Extract the (x, y) coordinate from the center of the cell holding the provided text.  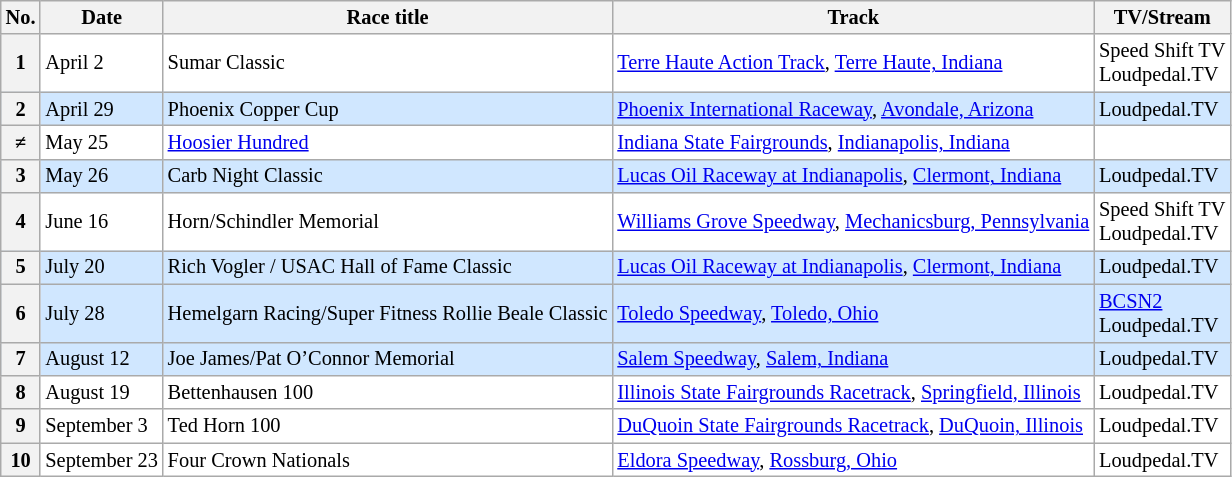
Eldora Speedway, Rossburg, Ohio (853, 460)
Carb Night Classic (388, 176)
August 12 (101, 359)
Bettenhausen 100 (388, 392)
≠ (21, 142)
Race title (388, 17)
Ted Horn 100 (388, 426)
7 (21, 359)
September 3 (101, 426)
1 (21, 63)
September 23 (101, 460)
BCSN2Loudpedal.TV (1162, 313)
3 (21, 176)
Rich Vogler / USAC Hall of Fame Classic (388, 267)
Williams Grove Speedway, Mechanicsburg, Pennsylvania (853, 222)
August 19 (101, 392)
Track (853, 17)
Indiana State Fairgrounds, Indianapolis, Indiana (853, 142)
Phoenix International Raceway, Avondale, Arizona (853, 109)
4 (21, 222)
6 (21, 313)
2 (21, 109)
Four Crown Nationals (388, 460)
10 (21, 460)
9 (21, 426)
May 25 (101, 142)
Date (101, 17)
Toledo Speedway, Toledo, Ohio (853, 313)
No. (21, 17)
DuQuoin State Fairgrounds Racetrack, DuQuoin, Illinois (853, 426)
Hemelgarn Racing/Super Fitness Rollie Beale Classic (388, 313)
Phoenix Copper Cup (388, 109)
8 (21, 392)
April 29 (101, 109)
June 16 (101, 222)
Horn/Schindler Memorial (388, 222)
May 26 (101, 176)
Joe James/Pat O’Connor Memorial (388, 359)
5 (21, 267)
Salem Speedway, Salem, Indiana (853, 359)
Terre Haute Action Track, Terre Haute, Indiana (853, 63)
Hoosier Hundred (388, 142)
TV/Stream (1162, 17)
July 28 (101, 313)
Sumar Classic (388, 63)
Illinois State Fairgrounds Racetrack, Springfield, Illinois (853, 392)
July 20 (101, 267)
April 2 (101, 63)
